Extract the [x, y] coordinate from the center of the cell holding the provided text.  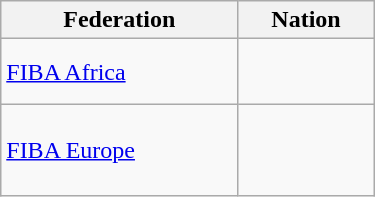
FIBA Europe [120, 150]
Federation [120, 20]
FIBA Africa [120, 72]
Nation [306, 20]
